Return (x, y) of the center of cell containing provided text 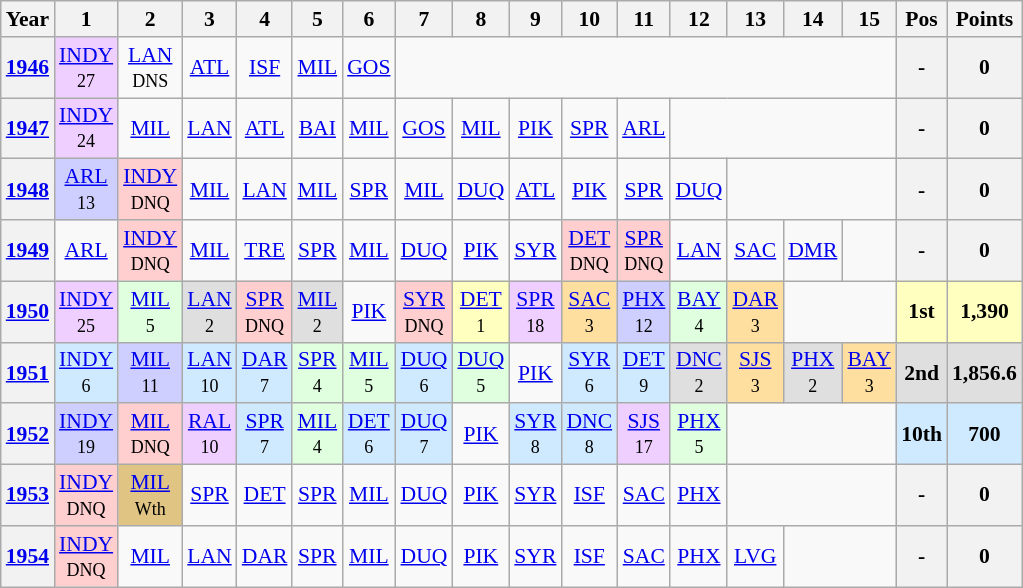
1948 (28, 190)
DET6 (368, 434)
BAI (317, 128)
PHX5 (698, 434)
ARL13 (86, 190)
1953 (28, 496)
9 (535, 19)
MIL4 (317, 434)
SPR7 (265, 434)
15 (869, 19)
MILWth (150, 496)
6 (368, 19)
700 (984, 434)
SYR8 (535, 434)
DET1 (480, 312)
PHX2 (812, 372)
1947 (28, 128)
10th (922, 434)
LAN2 (209, 312)
DAR (265, 556)
DUQ5 (480, 372)
DAR3 (755, 312)
MIL2 (317, 312)
7 (424, 19)
1949 (28, 250)
10 (589, 19)
1st (922, 312)
12 (698, 19)
PHX12 (644, 312)
3 (209, 19)
Pos (922, 19)
DET9 (644, 372)
11 (644, 19)
INDY19 (86, 434)
DNC2 (698, 372)
8 (480, 19)
LANDNS (150, 68)
Points (984, 19)
DUQ6 (424, 372)
MILDNQ (150, 434)
1 (86, 19)
2nd (922, 372)
13 (755, 19)
5 (317, 19)
1950 (28, 312)
LVG (755, 556)
DMR (812, 250)
1,856.6 (984, 372)
LAN10 (209, 372)
SYRDNQ (424, 312)
SYR6 (589, 372)
RAL10 (209, 434)
4 (265, 19)
1946 (28, 68)
SPR18 (535, 312)
MIL11 (150, 372)
DUQ7 (424, 434)
1951 (28, 372)
DNC8 (589, 434)
BAY3 (869, 372)
SPR4 (317, 372)
INDY6 (86, 372)
2 (150, 19)
SAC3 (589, 312)
INDY27 (86, 68)
DAR7 (265, 372)
TRE (265, 250)
1,390 (984, 312)
SJS3 (755, 372)
DETDNQ (589, 250)
Year (28, 19)
INDY25 (86, 312)
DET (265, 496)
SJS17 (644, 434)
1952 (28, 434)
INDY24 (86, 128)
14 (812, 19)
1954 (28, 556)
BAY4 (698, 312)
